Determine the [x, y] coordinate at the center of the cell enclosing the given text.  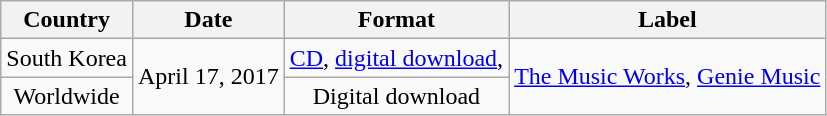
The Music Works, Genie Music [668, 77]
Digital download [396, 96]
Date [208, 20]
South Korea [67, 58]
Country [67, 20]
Format [396, 20]
Label [668, 20]
CD, digital download, [396, 58]
Worldwide [67, 96]
April 17, 2017 [208, 77]
